Locate the cell with the specified text and output its (x, y) center coordinate. 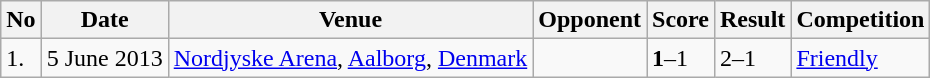
2–1 (752, 58)
Date (104, 20)
Friendly (860, 58)
No (21, 20)
Opponent (590, 20)
Venue (350, 20)
Result (752, 20)
1–1 (681, 58)
5 June 2013 (104, 58)
Nordjyske Arena, Aalborg, Denmark (350, 58)
1. (21, 58)
Score (681, 20)
Competition (860, 20)
